Capture the cell that displays the provided text and extract its (x, y) central coordinate. 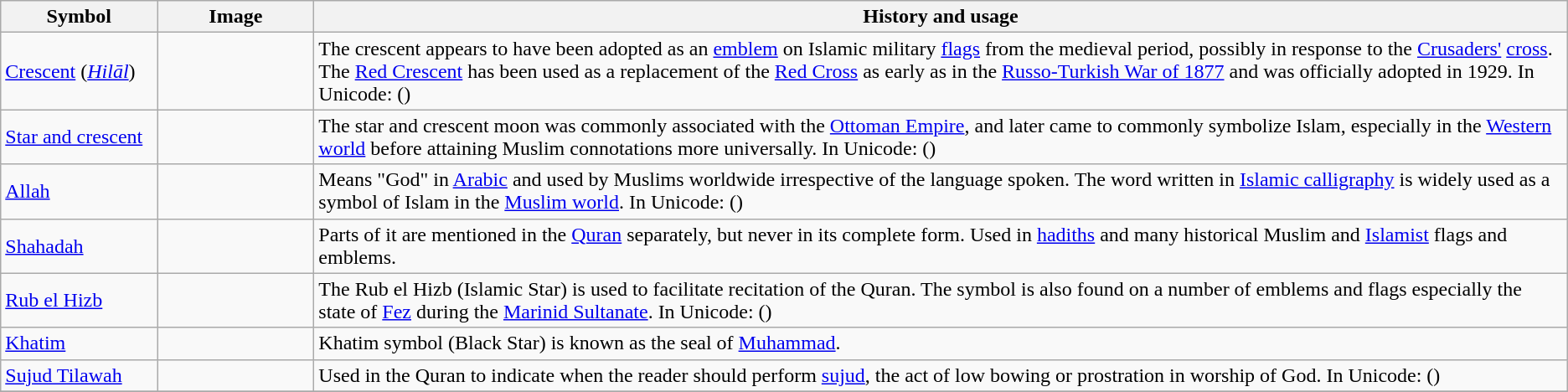
Khatim (79, 343)
Image (236, 17)
Rub el Hizb (79, 300)
Allah (79, 191)
Star and crescent (79, 137)
Used in the Quran to indicate when the reader should perform sujud, the act of low bowing or prostration in worship of God. In Unicode: () (941, 375)
History and usage (941, 17)
Shahadah (79, 246)
Symbol (79, 17)
Crescent (Hilāl) (79, 71)
Khatim symbol (Black Star) is known as the seal of Muhammad. (941, 343)
Sujud Tilawah (79, 375)
